Locate the cell with the specified text and output its [X, Y] center coordinate. 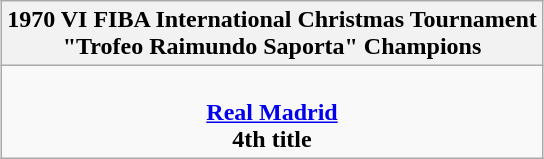
Real Madrid4th title [272, 112]
1970 VI FIBA International Christmas Tournament"Trofeo Raimundo Saporta" Champions [272, 34]
